Return (x, y) of the center of cell containing provided text 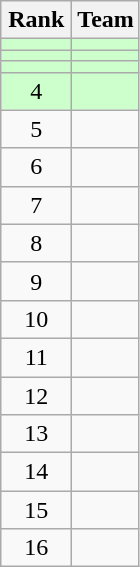
12 (36, 395)
13 (36, 434)
6 (36, 167)
4 (36, 91)
Rank (36, 20)
9 (36, 281)
11 (36, 357)
7 (36, 205)
8 (36, 243)
14 (36, 472)
15 (36, 510)
5 (36, 129)
10 (36, 319)
16 (36, 548)
Team (106, 20)
